Pinpoint the cell where the given text exists, returning its (X, Y) midpoint coordinate. 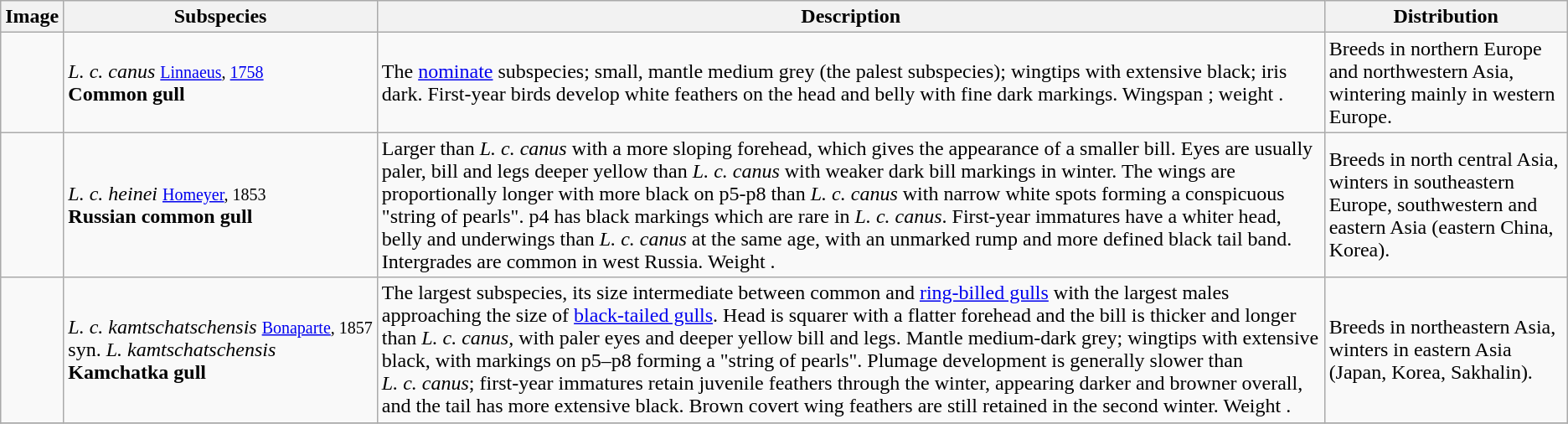
L. c. kamtschatschensis Bonaparte, 1857syn. L. kamtschatschensisKamchatka gull (221, 350)
Description (851, 17)
Subspecies (221, 17)
Image (32, 17)
Distribution (1446, 17)
Breeds in northeastern Asia, winters in eastern Asia (Japan, Korea, Sakhalin). (1446, 350)
Breeds in northern Europe and northwestern Asia, wintering mainly in western Europe. (1446, 82)
L. c. heinei Homeyer, 1853Russian common gull (221, 204)
L. c. canus Linnaeus, 1758Common gull (221, 82)
Breeds in north central Asia, winters in southeastern Europe, southwestern and eastern Asia (eastern China, Korea). (1446, 204)
